Output the [X, Y] coordinate of the center of the cell containing the given text.  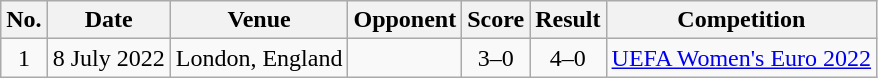
1 [24, 58]
Result [568, 20]
4–0 [568, 58]
Opponent [405, 20]
Date [108, 20]
Score [496, 20]
Venue [259, 20]
No. [24, 20]
Competition [742, 20]
UEFA Women's Euro 2022 [742, 58]
8 July 2022 [108, 58]
London, England [259, 58]
3–0 [496, 58]
